Pinpoint the cell where the given text exists, returning its (X, Y) midpoint coordinate. 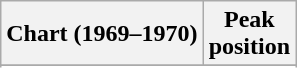
Peakposition (249, 34)
Chart (1969–1970) (102, 34)
